Provide the [x, y] coordinate of the cell's center where the given text is located.  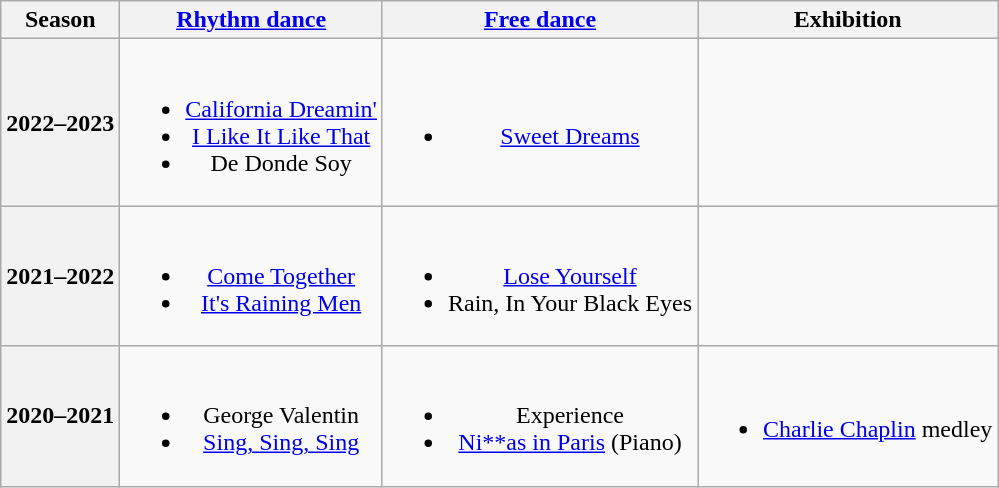
Rhythm dance [252, 20]
Charlie Chaplin medley [848, 416]
2020–2021 [60, 416]
Sweet Dreams [540, 122]
Free dance [540, 20]
Experience Ni**as in Paris (Piano) [540, 416]
Exhibition [848, 20]
George Valentin Sing, Sing, Sing [252, 416]
Come Together It's Raining Men [252, 276]
2021–2022 [60, 276]
California Dreamin' I Like It Like That De Donde Soy [252, 122]
Lose Yourself Rain, In Your Black Eyes [540, 276]
2022–2023 [60, 122]
Season [60, 20]
